Find where the given text appears and provide that cell's center as [x, y] coordinate. 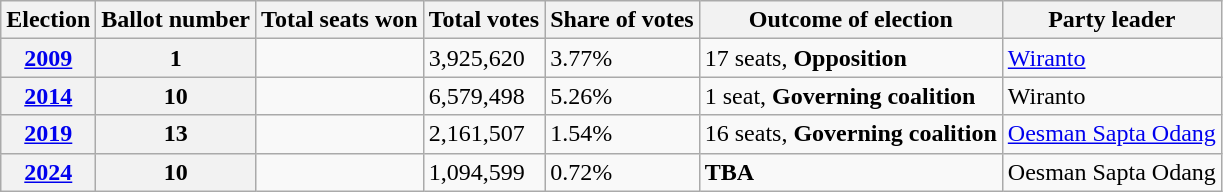
0.72% [622, 172]
Ballot number [176, 20]
1,094,599 [484, 172]
Total seats won [340, 20]
Party leader [1112, 20]
2019 [48, 134]
3.77% [622, 58]
1 [176, 58]
Share of votes [622, 20]
Total votes [484, 20]
5.26% [622, 96]
16 seats, Governing coalition [850, 134]
6,579,498 [484, 96]
3,925,620 [484, 58]
17 seats, Opposition [850, 58]
1 seat, Governing coalition [850, 96]
TBA [850, 172]
2014 [48, 96]
Election [48, 20]
2024 [48, 172]
2009 [48, 58]
Outcome of election [850, 20]
13 [176, 134]
1.54% [622, 134]
2,161,507 [484, 134]
